Pinpoint the cell where the given text exists, returning its (x, y) midpoint coordinate. 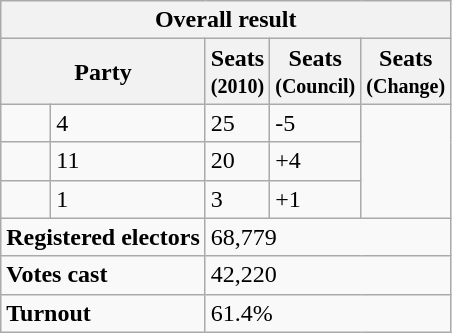
Overall result (226, 20)
4 (128, 123)
20 (237, 161)
+4 (316, 161)
68,779 (328, 237)
Turnout (104, 313)
Registered electors (104, 237)
+1 (316, 199)
Seats(2010) (237, 72)
11 (128, 161)
61.4% (328, 313)
Seats(Change) (406, 72)
25 (237, 123)
3 (237, 199)
-5 (316, 123)
Party (104, 72)
Votes cast (104, 275)
42,220 (328, 275)
Seats(Council) (316, 72)
1 (128, 199)
